Return the (X, Y) coordinate for the center point of the cell that contains the specified text.  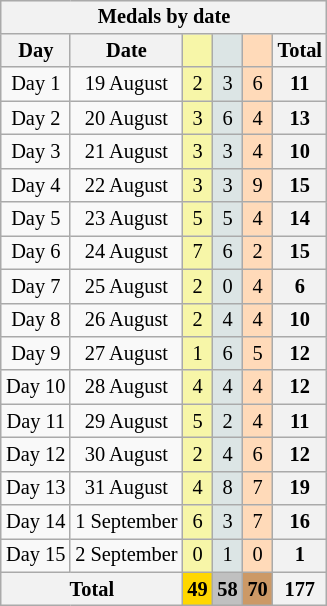
27 August (126, 354)
Day (36, 51)
Day 14 (36, 522)
Day 12 (36, 455)
49 (197, 589)
Day 8 (36, 320)
9 (258, 185)
2 September (126, 556)
23 August (126, 219)
19 August (126, 84)
8 (228, 488)
19 (300, 488)
Medals by date (164, 17)
14 (300, 219)
25 August (126, 286)
Day 15 (36, 556)
13 (300, 118)
26 August (126, 320)
Date (126, 51)
177 (300, 589)
58 (228, 589)
20 August (126, 118)
Day 4 (36, 185)
Day 13 (36, 488)
30 August (126, 455)
24 August (126, 253)
1 September (126, 522)
21 August (126, 152)
Day 3 (36, 152)
Day 10 (36, 387)
Day 6 (36, 253)
28 August (126, 387)
70 (258, 589)
22 August (126, 185)
Day 9 (36, 354)
Day 7 (36, 286)
Day 11 (36, 421)
16 (300, 522)
31 August (126, 488)
Day 2 (36, 118)
Day 5 (36, 219)
Day 1 (36, 84)
29 August (126, 421)
